Determine the [x, y] coordinate at the center of the cell enclosing the given text.  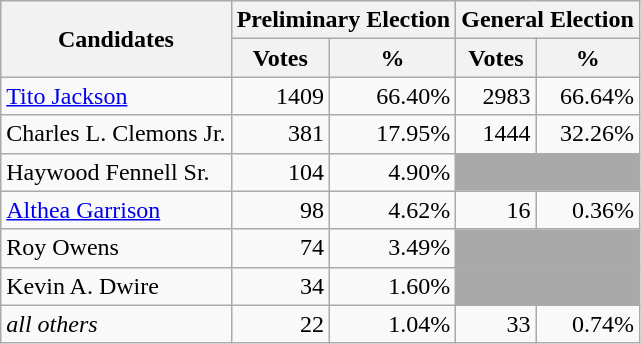
Haywood Fennell Sr. [116, 172]
1.04% [392, 324]
381 [280, 134]
0.74% [588, 324]
66.64% [588, 96]
Kevin A. Dwire [116, 286]
Preliminary Election [344, 20]
4.62% [392, 210]
22 [280, 324]
Tito Jackson [116, 96]
98 [280, 210]
32.26% [588, 134]
Roy Owens [116, 248]
Candidates [116, 39]
74 [280, 248]
all others [116, 324]
General Election [548, 20]
0.36% [588, 210]
104 [280, 172]
66.40% [392, 96]
3.49% [392, 248]
4.90% [392, 172]
33 [496, 324]
1409 [280, 96]
1444 [496, 134]
1.60% [392, 286]
Charles L. Clemons Jr. [116, 134]
34 [280, 286]
16 [496, 210]
17.95% [392, 134]
Althea Garrison [116, 210]
2983 [496, 96]
